Identify which cell holds the provided text, then report its (x, y) central coordinate. 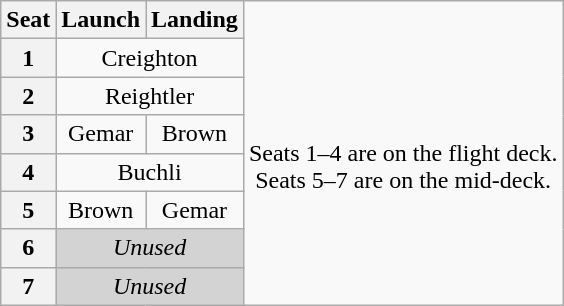
6 (28, 248)
Launch (101, 20)
3 (28, 134)
Buchli (150, 172)
5 (28, 210)
Seat (28, 20)
1 (28, 58)
7 (28, 286)
Creighton (150, 58)
4 (28, 172)
Seats 1–4 are on the flight deck.Seats 5–7 are on the mid-deck. (403, 153)
Reightler (150, 96)
2 (28, 96)
Landing (195, 20)
